Scan for the cell matching the given text and deliver its [x, y] coordinate at center. 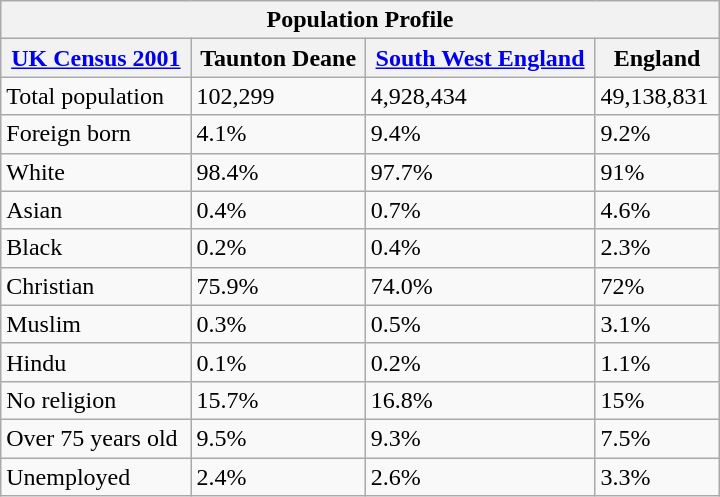
3.1% [657, 324]
Taunton Deane [278, 58]
75.9% [278, 286]
9.2% [657, 134]
72% [657, 286]
Christian [96, 286]
0.1% [278, 362]
2.6% [480, 477]
74.0% [480, 286]
9.4% [480, 134]
1.1% [657, 362]
White [96, 172]
16.8% [480, 400]
Over 75 years old [96, 438]
102,299 [278, 96]
Muslim [96, 324]
Black [96, 248]
0.3% [278, 324]
Unemployed [96, 477]
South West England [480, 58]
Asian [96, 210]
2.4% [278, 477]
4.1% [278, 134]
2.3% [657, 248]
England [657, 58]
9.5% [278, 438]
0.5% [480, 324]
98.4% [278, 172]
4.6% [657, 210]
3.3% [657, 477]
49,138,831 [657, 96]
No religion [96, 400]
0.7% [480, 210]
15% [657, 400]
Hindu [96, 362]
Total population [96, 96]
91% [657, 172]
Population Profile [360, 20]
15.7% [278, 400]
7.5% [657, 438]
9.3% [480, 438]
UK Census 2001 [96, 58]
4,928,434 [480, 96]
Foreign born [96, 134]
97.7% [480, 172]
